Provide the (x, y) coordinate of the cell's center where the given text is located.  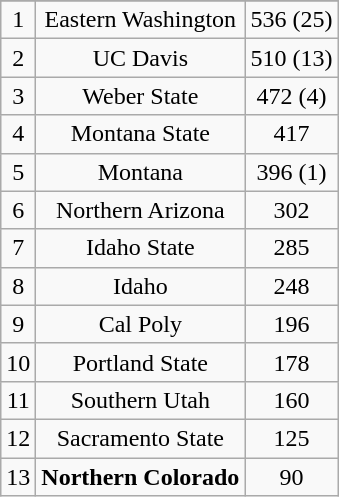
2 (18, 58)
196 (292, 324)
248 (292, 286)
5 (18, 172)
Portland State (140, 362)
178 (292, 362)
3 (18, 96)
536 (25) (292, 20)
472 (4) (292, 96)
4 (18, 134)
1 (18, 20)
Southern Utah (140, 400)
Montana (140, 172)
417 (292, 134)
Eastern Washington (140, 20)
160 (292, 400)
8 (18, 286)
Idaho (140, 286)
12 (18, 438)
125 (292, 438)
11 (18, 400)
9 (18, 324)
7 (18, 248)
Idaho State (140, 248)
Weber State (140, 96)
10 (18, 362)
Northern Arizona (140, 210)
302 (292, 210)
90 (292, 477)
285 (292, 248)
UC Davis (140, 58)
13 (18, 477)
Montana State (140, 134)
Sacramento State (140, 438)
Northern Colorado (140, 477)
6 (18, 210)
Cal Poly (140, 324)
510 (13) (292, 58)
396 (1) (292, 172)
